Identify which cell holds the provided text, then report its [X, Y] central coordinate. 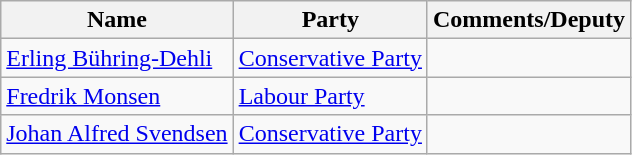
Party [330, 20]
Fredrik Monsen [117, 96]
Labour Party [330, 96]
Comments/Deputy [528, 20]
Johan Alfred Svendsen [117, 134]
Name [117, 20]
Erling Bühring-Dehli [117, 58]
